Determine the (X, Y) coordinate at the center of the cell enclosing the given text.  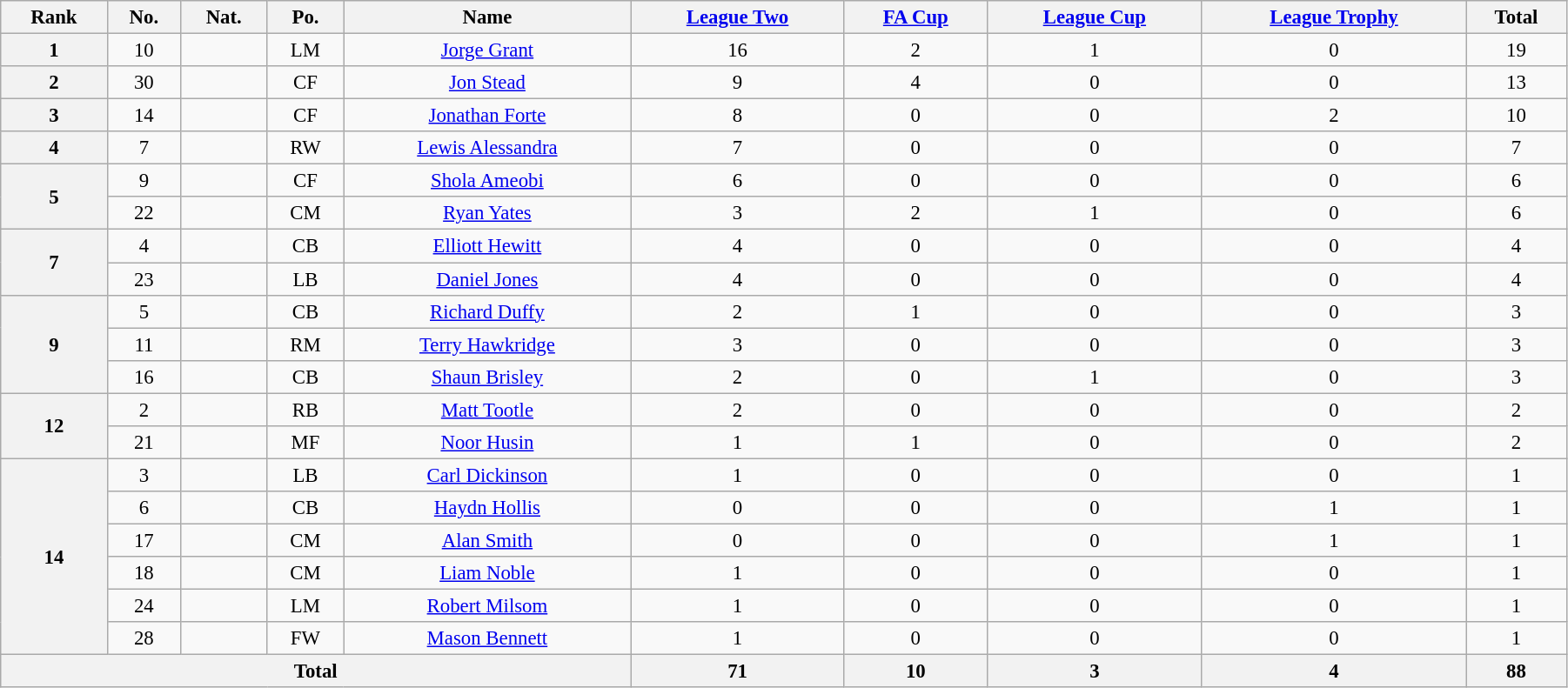
24 (144, 606)
17 (144, 540)
Alan Smith (487, 540)
12 (54, 426)
Po. (305, 17)
Haydn Hollis (487, 508)
Elliott Hewitt (487, 246)
No. (144, 17)
Jorge Grant (487, 50)
FW (305, 638)
FA Cup (915, 17)
Terry Hawkridge (487, 344)
League Trophy (1333, 17)
League Two (738, 17)
Ryan Yates (487, 213)
Jon Stead (487, 83)
11 (144, 344)
21 (144, 443)
Jonathan Forte (487, 116)
League Cup (1095, 17)
13 (1517, 83)
8 (738, 116)
Nat. (224, 17)
Rank (54, 17)
18 (144, 573)
Liam Noble (487, 573)
Mason Bennett (487, 638)
RM (305, 344)
Carl Dickinson (487, 475)
22 (144, 213)
23 (144, 279)
88 (1517, 671)
RB (305, 410)
RW (305, 148)
71 (738, 671)
Noor Husin (487, 443)
30 (144, 83)
28 (144, 638)
Shaun Brisley (487, 377)
19 (1517, 50)
Robert Milsom (487, 606)
Matt Tootle (487, 410)
MF (305, 443)
Shola Ameobi (487, 181)
Daniel Jones (487, 279)
Name (487, 17)
Richard Duffy (487, 311)
Lewis Alessandra (487, 148)
